Detect which cell encompasses the target text, then output its (x, y) center coordinate. 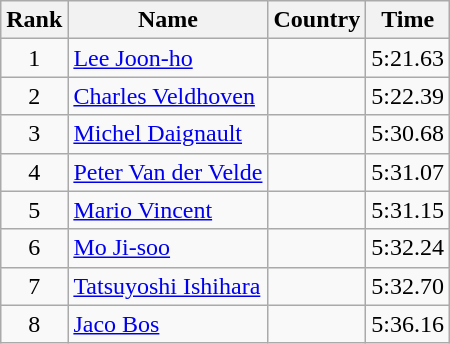
5:21.63 (408, 58)
Rank (34, 20)
Lee Joon-ho (168, 58)
Time (408, 20)
Jaco Bos (168, 324)
5 (34, 210)
Tatsuyoshi Ishihara (168, 286)
7 (34, 286)
1 (34, 58)
5:22.39 (408, 96)
Mario Vincent (168, 210)
8 (34, 324)
Michel Daignault (168, 134)
Country (317, 20)
Charles Veldhoven (168, 96)
Name (168, 20)
5:36.16 (408, 324)
2 (34, 96)
3 (34, 134)
5:31.07 (408, 172)
5:32.24 (408, 248)
5:32.70 (408, 286)
5:30.68 (408, 134)
6 (34, 248)
4 (34, 172)
5:31.15 (408, 210)
Peter Van der Velde (168, 172)
Mo Ji-soo (168, 248)
